Determine the (x, y) coordinate at the center of the cell enclosing the given text.  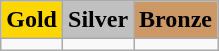
Gold (32, 20)
Silver (98, 20)
Bronze (176, 20)
